For the text-containing cell, return its midpoint in (x, y) coordinate format. 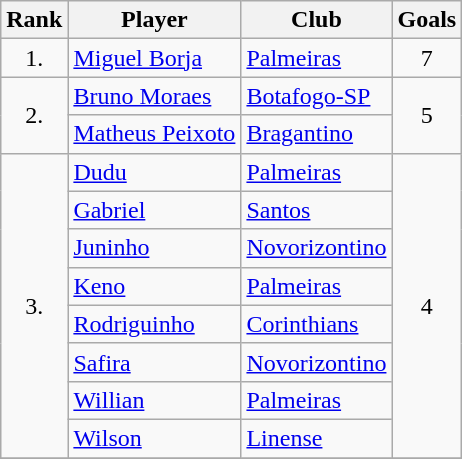
Club (316, 20)
Miguel Borja (154, 58)
Willian (154, 400)
5 (427, 115)
1. (34, 58)
Santos (316, 210)
Safira (154, 362)
Rank (34, 20)
Wilson (154, 438)
Juninho (154, 248)
Matheus Peixoto (154, 134)
2. (34, 115)
Keno (154, 286)
Dudu (154, 172)
Rodriguinho (154, 324)
Bruno Moraes (154, 96)
Linense (316, 438)
3. (34, 305)
Player (154, 20)
Goals (427, 20)
4 (427, 305)
Botafogo-SP (316, 96)
Gabriel (154, 210)
Bragantino (316, 134)
Corinthians (316, 324)
7 (427, 58)
